Scan for the cell matching the given text and deliver its [x, y] coordinate at center. 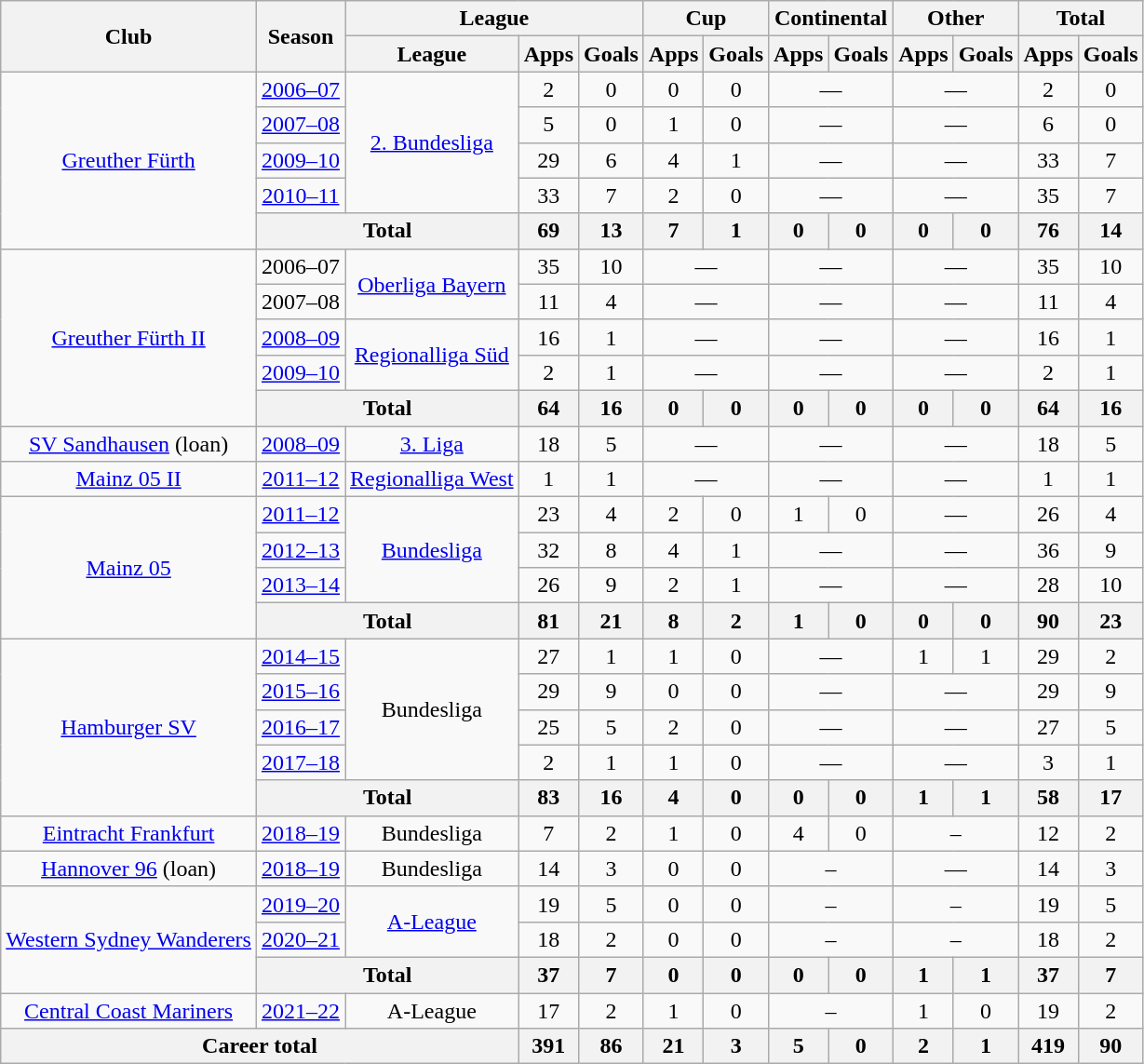
32 [548, 550]
Regionalliga Süd [432, 355]
86 [612, 1046]
Greuther Fürth II [128, 337]
2015–16 [300, 692]
Other [956, 19]
Career total [260, 1046]
58 [1048, 798]
Continental [831, 19]
Mainz 05 II [128, 479]
419 [1048, 1046]
2014–15 [300, 656]
SV Sandhausen (loan) [128, 444]
Season [300, 36]
25 [548, 727]
Hannover 96 (loan) [128, 869]
Cup [706, 19]
3. Liga [432, 444]
Western Sydney Wanderers [128, 939]
12 [1048, 833]
69 [548, 231]
Central Coast Mariners [128, 1010]
Oberliga Bayern [432, 284]
Mainz 05 [128, 568]
2013–14 [300, 586]
2010–11 [300, 195]
Eintracht Frankfurt [128, 833]
2019–20 [300, 904]
13 [612, 231]
Club [128, 36]
2012–13 [300, 550]
Hamburger SV [128, 727]
Regionalliga West [432, 479]
Greuther Fürth [128, 160]
2. Bundesliga [432, 142]
391 [548, 1046]
83 [548, 798]
28 [1048, 586]
2016–17 [300, 727]
81 [548, 621]
2017–18 [300, 762]
76 [1048, 231]
36 [1048, 550]
2020–21 [300, 939]
2021–22 [300, 1010]
